From the cell containing the given text, extract its center point as (x, y) coordinate. 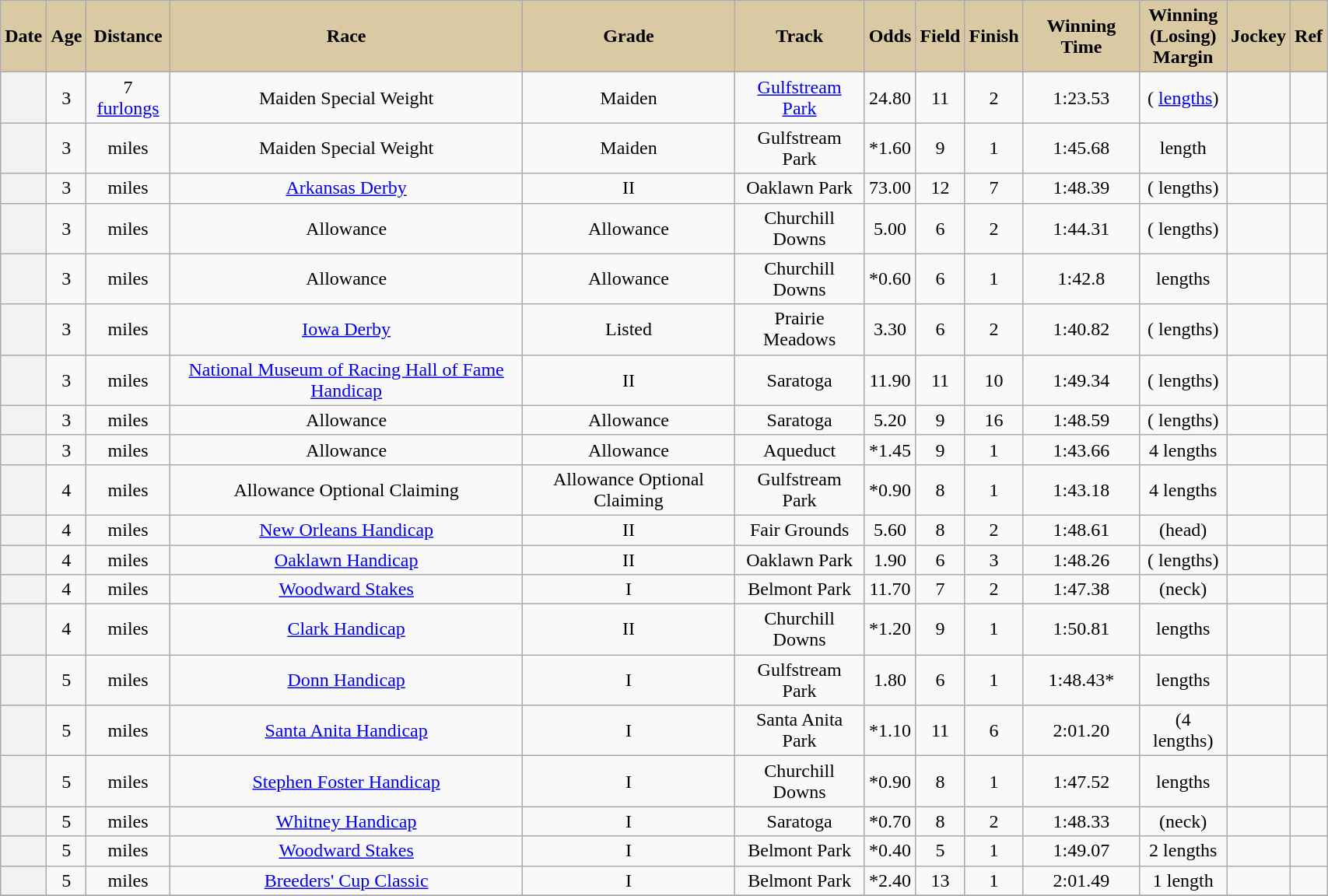
1:48.59 (1081, 420)
Grade (629, 37)
(head) (1183, 530)
Distance (128, 37)
Donn Handicap (346, 680)
5.00 (890, 229)
(4 lengths) (1183, 731)
1:44.31 (1081, 229)
5.20 (890, 420)
11.70 (890, 590)
73.00 (890, 188)
16 (994, 420)
Oaklawn Handicap (346, 559)
1:43.18 (1081, 490)
Winning(Losing)Margin (1183, 37)
Santa Anita Park (800, 731)
Aqueduct (800, 450)
Iowa Derby (346, 330)
Listed (629, 330)
1.90 (890, 559)
Arkansas Derby (346, 188)
*0.70 (890, 821)
13 (940, 880)
Stephen Foster Handicap (346, 781)
1:49.34 (1081, 380)
7 furlongs (128, 98)
1:49.07 (1081, 851)
1:50.81 (1081, 630)
*2.40 (890, 880)
*0.40 (890, 851)
12 (940, 188)
Finish (994, 37)
2:01.49 (1081, 880)
Field (940, 37)
1.80 (890, 680)
*1.20 (890, 630)
Ref (1309, 37)
1:48.39 (1081, 188)
5.60 (890, 530)
New Orleans Handicap (346, 530)
*1.10 (890, 731)
2 lengths (1183, 851)
Jockey (1259, 37)
1:48.61 (1081, 530)
*1.60 (890, 148)
3.30 (890, 330)
1:47.38 (1081, 590)
Clark Handicap (346, 630)
Winning Time (1081, 37)
Santa Anita Handicap (346, 731)
Fair Grounds (800, 530)
10 (994, 380)
*0.60 (890, 278)
Whitney Handicap (346, 821)
1:47.52 (1081, 781)
1:48.33 (1081, 821)
1:48.43* (1081, 680)
Odds (890, 37)
Date (23, 37)
Track (800, 37)
2:01.20 (1081, 731)
1:43.66 (1081, 450)
1:40.82 (1081, 330)
National Museum of Racing Hall of Fame Handicap (346, 380)
Prairie Meadows (800, 330)
Breeders' Cup Classic (346, 880)
1:45.68 (1081, 148)
Race (346, 37)
*1.45 (890, 450)
1 length (1183, 880)
length (1183, 148)
11.90 (890, 380)
Age (67, 37)
24.80 (890, 98)
1:42.8 (1081, 278)
1:23.53 (1081, 98)
1:48.26 (1081, 559)
